Capture the cell that displays the provided text and extract its [x, y] central coordinate. 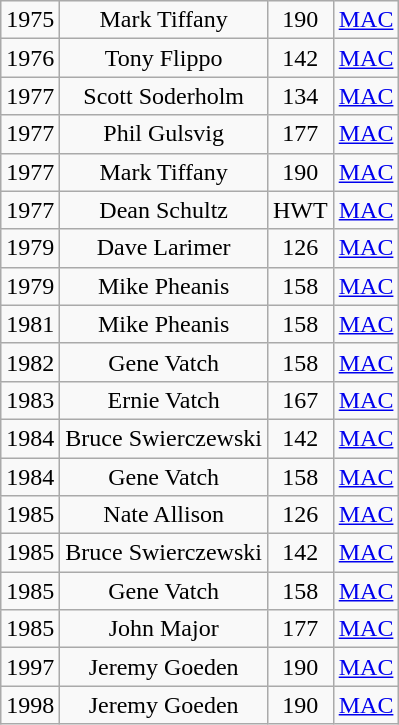
1998 [30, 705]
1983 [30, 400]
Ernie Vatch [164, 400]
1982 [30, 362]
1997 [30, 667]
John Major [164, 629]
167 [300, 400]
Tony Flippo [164, 58]
Dave Larimer [164, 248]
Scott Soderholm [164, 96]
1981 [30, 324]
134 [300, 96]
1976 [30, 58]
Nate Allison [164, 515]
HWT [300, 210]
Phil Gulsvig [164, 134]
1975 [30, 20]
Dean Schultz [164, 210]
